Search for the cell housing the specified text and yield its [X, Y] center coordinate. 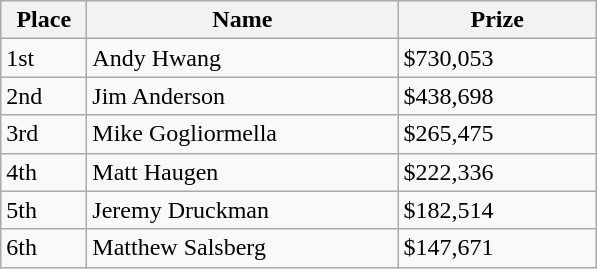
$147,671 [498, 248]
$438,698 [498, 96]
Jeremy Druckman [242, 210]
1st [44, 58]
$182,514 [498, 210]
Name [242, 20]
Matt Haugen [242, 172]
Mike Gogliormella [242, 134]
$265,475 [498, 134]
$222,336 [498, 172]
5th [44, 210]
Jim Anderson [242, 96]
Andy Hwang [242, 58]
Place [44, 20]
Prize [498, 20]
Matthew Salsberg [242, 248]
6th [44, 248]
$730,053 [498, 58]
3rd [44, 134]
2nd [44, 96]
4th [44, 172]
